Determine the [x, y] coordinate at the center of the cell enclosing the given text.  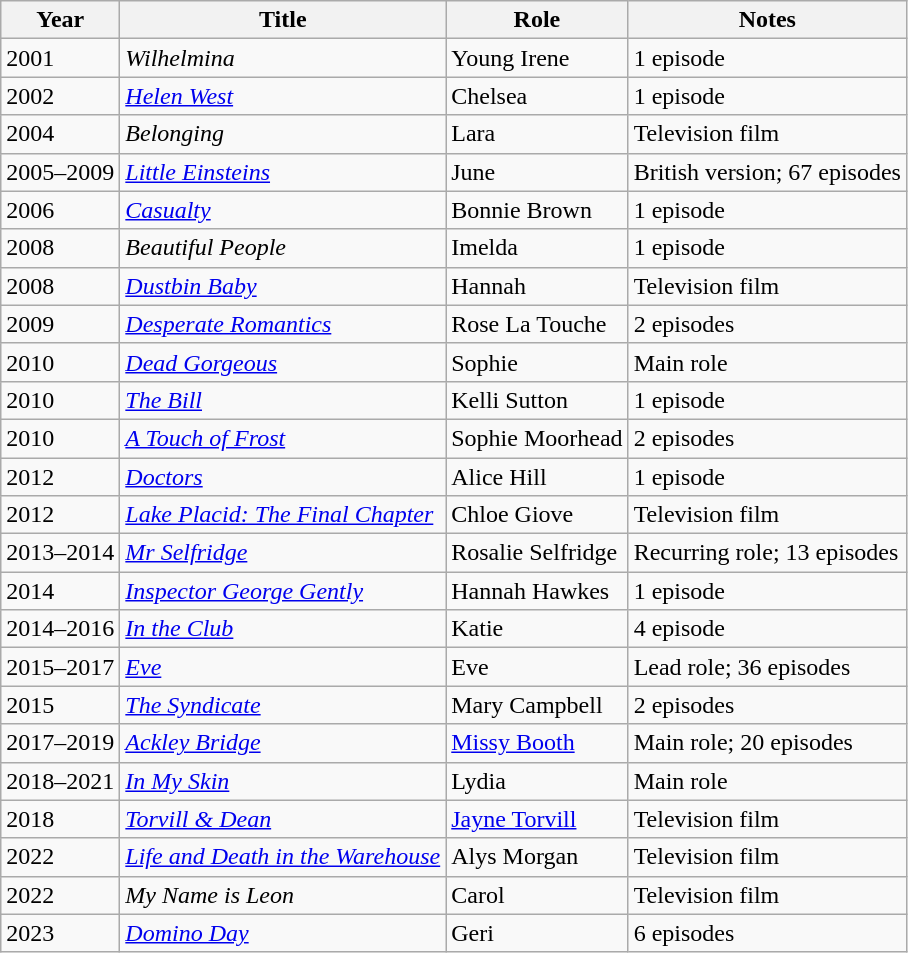
Helen West [283, 96]
Lake Placid: The Final Chapter [283, 515]
2013–2014 [60, 553]
2015–2017 [60, 667]
Little Einsteins [283, 172]
In My Skin [283, 781]
2005–2009 [60, 172]
My Name is Leon [283, 895]
2015 [60, 705]
Casualty [283, 210]
4 episode [767, 629]
Hannah Hawkes [537, 591]
2009 [60, 324]
Dustbin Baby [283, 286]
Belonging [283, 134]
Young Irene [537, 58]
2014–2016 [60, 629]
Year [60, 20]
Ackley Bridge [283, 743]
Inspector George Gently [283, 591]
Wilhelmina [283, 58]
Lead role; 36 episodes [767, 667]
Beautiful People [283, 248]
Hannah [537, 286]
2006 [60, 210]
6 episodes [767, 933]
Carol [537, 895]
Torvill & Dean [283, 819]
Desperate Romantics [283, 324]
Lydia [537, 781]
2014 [60, 591]
Recurring role; 13 episodes [767, 553]
Sophie [537, 362]
Mary Campbell [537, 705]
A Touch of Frost [283, 438]
Rose La Touche [537, 324]
Role [537, 20]
Sophie Moorhead [537, 438]
Title [283, 20]
Lara [537, 134]
Bonnie Brown [537, 210]
In the Club [283, 629]
2018 [60, 819]
Mr Selfridge [283, 553]
Kelli Sutton [537, 400]
Imelda [537, 248]
2017–2019 [60, 743]
Geri [537, 933]
Domino Day [283, 933]
June [537, 172]
Life and Death in the Warehouse [283, 857]
Katie [537, 629]
Doctors [283, 477]
2002 [60, 96]
The Bill [283, 400]
Notes [767, 20]
Chloe Giove [537, 515]
Jayne Torvill [537, 819]
Missy Booth [537, 743]
2001 [60, 58]
Chelsea [537, 96]
British version; 67 episodes [767, 172]
Rosalie Selfridge [537, 553]
2023 [60, 933]
Main role; 20 episodes [767, 743]
Alys Morgan [537, 857]
2018–2021 [60, 781]
The Syndicate [283, 705]
Dead Gorgeous [283, 362]
2004 [60, 134]
Alice Hill [537, 477]
